Scan for the cell matching the given text and deliver its [x, y] coordinate at center. 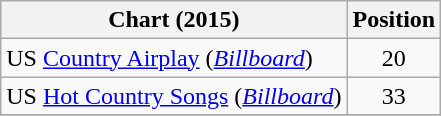
20 [394, 58]
Position [394, 20]
33 [394, 96]
US Country Airplay (Billboard) [174, 58]
Chart (2015) [174, 20]
US Hot Country Songs (Billboard) [174, 96]
